Detect which cell encompasses the target text, then output its (X, Y) center coordinate. 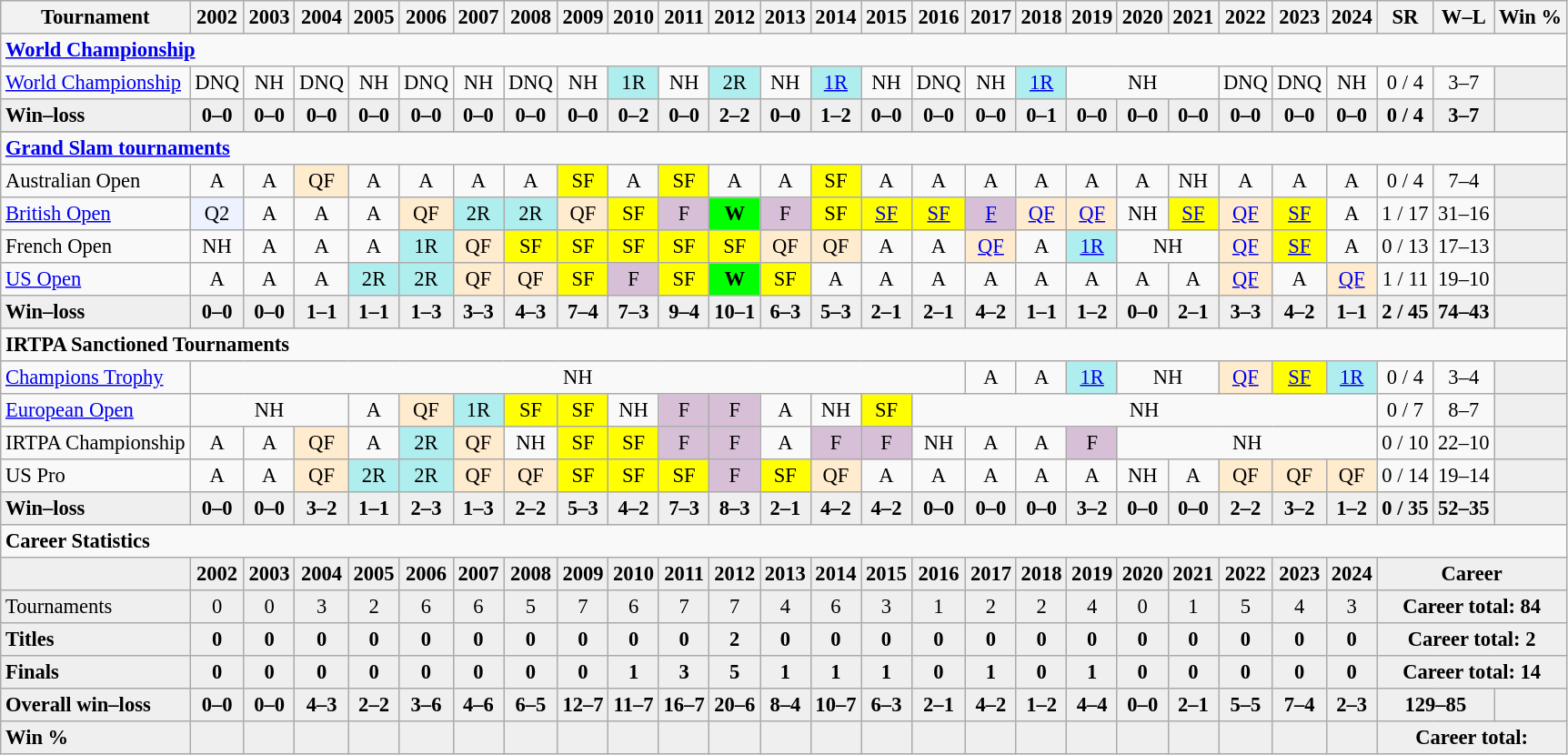
Tournament (95, 17)
129–85 (1435, 705)
4–4 (1092, 705)
0 / 14 (1405, 476)
IRTPA Championship (95, 443)
3–6 (426, 705)
Australian Open (95, 181)
10–7 (836, 705)
Titles (95, 639)
US Open (95, 279)
0 / 13 (1405, 247)
Career total: 14 (1472, 672)
Champions Trophy (95, 377)
Tournaments (95, 607)
31–16 (1464, 214)
Career (1472, 574)
1 / 11 (1405, 279)
Overall win–loss (95, 705)
19–10 (1464, 279)
52–35 (1464, 508)
12–7 (583, 705)
Career total: 2 (1472, 639)
French Open (95, 247)
Career total: (1472, 738)
US Pro (95, 476)
22–10 (1464, 443)
0–2 (634, 116)
8–3 (735, 508)
6–5 (531, 705)
Career total: 84 (1472, 607)
11–7 (634, 705)
16–7 (684, 705)
3–4 (1464, 377)
0 / 10 (1405, 443)
4–6 (478, 705)
Finals (95, 672)
European Open (95, 410)
W–L (1464, 17)
5–5 (1246, 705)
British Open (95, 214)
74–43 (1464, 312)
0–1 (1041, 116)
9–4 (684, 312)
SR (1405, 17)
Grand Slam tournaments (784, 148)
10–1 (735, 312)
19–14 (1464, 476)
0 / 35 (1405, 508)
8–4 (786, 705)
2 / 45 (1405, 312)
17–13 (1464, 247)
1 / 17 (1405, 214)
8–7 (1464, 410)
Q2 (216, 214)
20–6 (735, 705)
0 / 7 (1405, 410)
IRTPA Sanctioned Tournaments (784, 345)
Career Statistics (784, 541)
